Return [X, Y] of the center of cell containing provided text 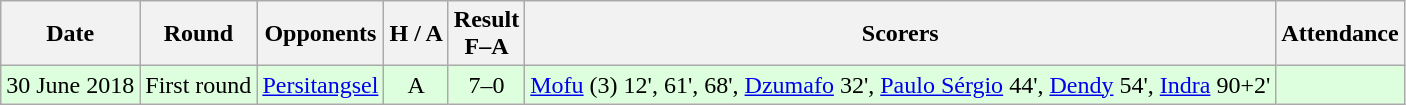
Scorers [900, 34]
H / A [416, 34]
Round [198, 34]
First round [198, 85]
Opponents [320, 34]
7–0 [486, 85]
ResultF–A [486, 34]
A [416, 85]
Persitangsel [320, 85]
Mofu (3) 12', 61', 68', Dzumafo 32', Paulo Sérgio 44', Dendy 54', Indra 90+2' [900, 85]
30 June 2018 [70, 85]
Date [70, 34]
Attendance [1340, 34]
